Return [X, Y] of the center of cell containing provided text 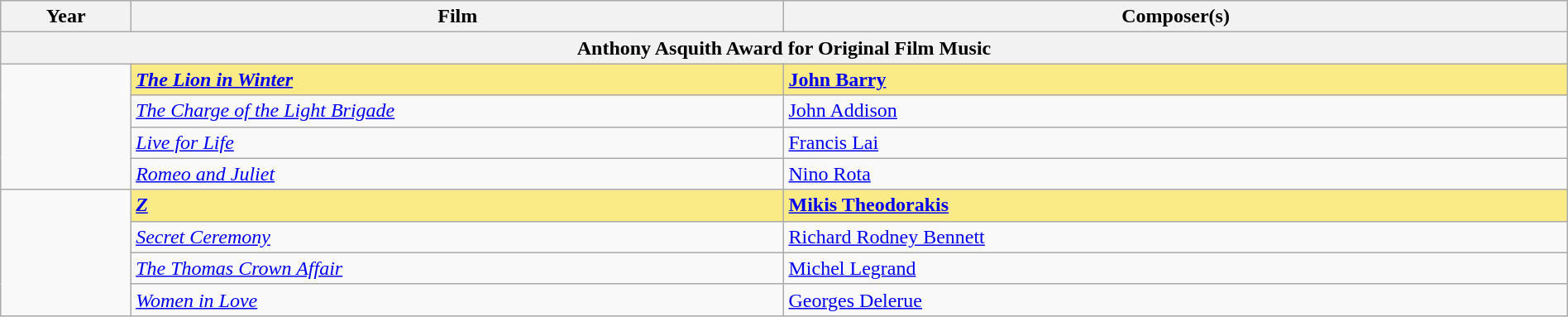
Year [66, 17]
Live for Life [458, 142]
Secret Ceremony [458, 237]
Film [458, 17]
Richard Rodney Bennett [1176, 237]
Women in Love [458, 300]
John Addison [1176, 111]
The Thomas Crown Affair [458, 268]
Mikis Theodorakis [1176, 205]
John Barry [1176, 79]
Composer(s) [1176, 17]
Georges Delerue [1176, 300]
Anthony Asquith Award for Original Film Music [784, 48]
The Charge of the Light Brigade [458, 111]
Z [458, 205]
Francis Lai [1176, 142]
Michel Legrand [1176, 268]
The Lion in Winter [458, 79]
Nino Rota [1176, 174]
Romeo and Juliet [458, 174]
